Return the (x, y) coordinate for the center point of the cell that contains the specified text.  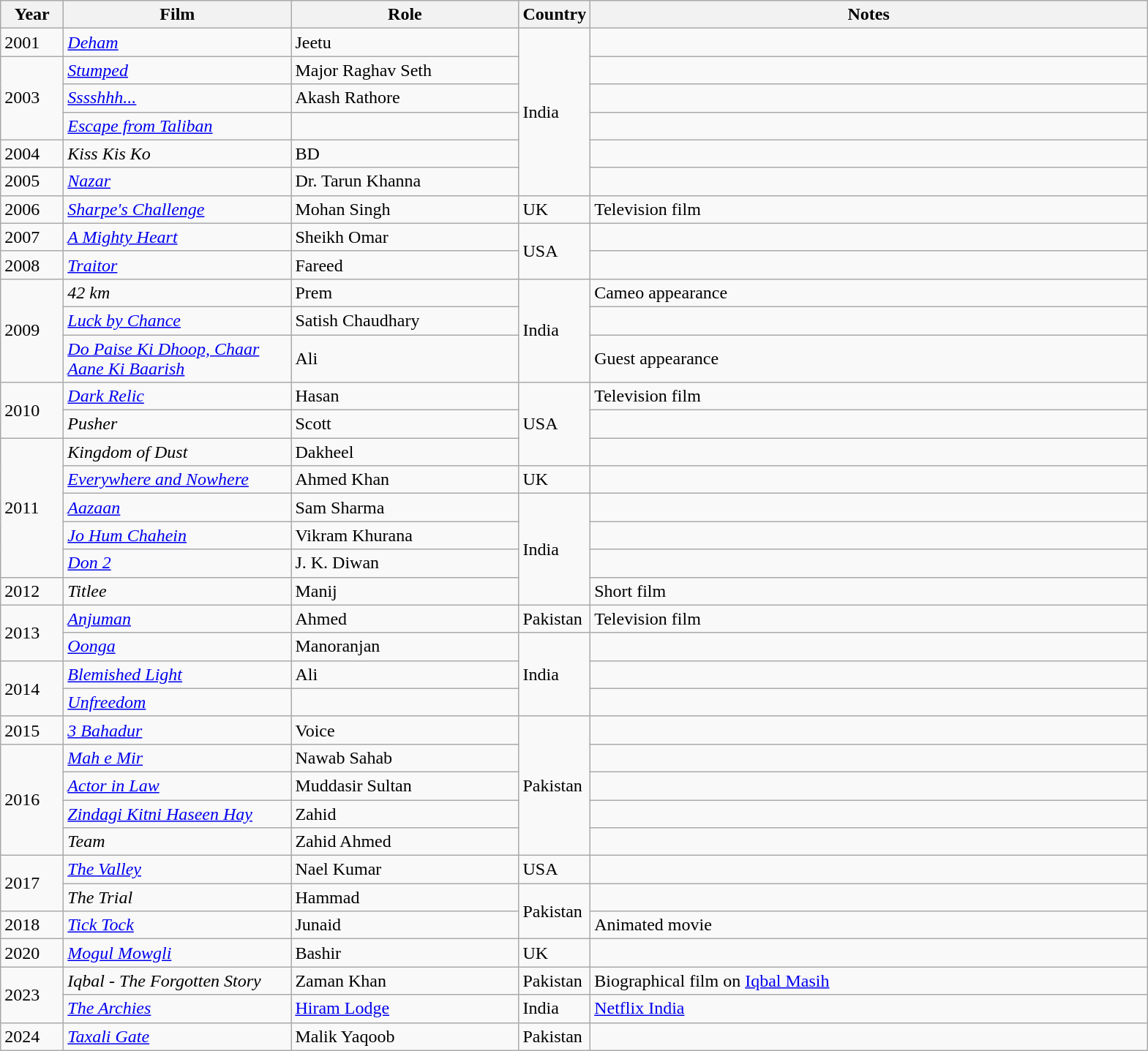
Cameo appearance (869, 293)
Short film (869, 591)
Zahid Ahmed (405, 842)
2011 (32, 508)
Stumped (177, 70)
Akash Rathore (405, 98)
Everywhere and Nowhere (177, 480)
Oonga (177, 647)
2010 (32, 410)
Vikram Khurana (405, 535)
Voice (405, 730)
Nazar (177, 181)
Mohan Singh (405, 209)
2014 (32, 688)
Role (405, 15)
Hammad (405, 897)
Iqbal - The Forgotten Story (177, 981)
Aazaan (177, 508)
The Trial (177, 897)
Ahmed (405, 619)
Ahmed Khan (405, 480)
2023 (32, 995)
Major Raghav Seth (405, 70)
Unfreedom (177, 702)
Mah e Mir (177, 758)
Kiss Kis Ko (177, 154)
Scott (405, 424)
2008 (32, 265)
2020 (32, 953)
2006 (32, 209)
Sheikh Omar (405, 237)
Jo Hum Chahein (177, 535)
Blemished Light (177, 674)
A Mighty Heart (177, 237)
Escape from Taliban (177, 126)
Year (32, 15)
Taxali Gate (177, 1036)
Dark Relic (177, 396)
The Valley (177, 870)
Sam Sharma (405, 508)
Fareed (405, 265)
Nawab Sahab (405, 758)
J. K. Diwan (405, 563)
Notes (869, 15)
2016 (32, 799)
BD (405, 154)
Kingdom of Dust (177, 452)
42 km (177, 293)
Dr. Tarun Khanna (405, 181)
Biographical film on Iqbal Masih (869, 981)
2012 (32, 591)
2001 (32, 42)
Sharpe's Challenge (177, 209)
2003 (32, 98)
Pusher (177, 424)
Jeetu (405, 42)
Dakheel (405, 452)
2024 (32, 1036)
Guest appearance (869, 358)
2004 (32, 154)
Traitor (177, 265)
Hasan (405, 396)
3 Bahadur (177, 730)
Tick Tock (177, 925)
2013 (32, 633)
Muddasir Sultan (405, 786)
Actor in Law (177, 786)
Team (177, 842)
Country (555, 15)
Prem (405, 293)
Sssshhh... (177, 98)
Zindagi Kitni Haseen Hay (177, 814)
Junaid (405, 925)
Manoranjan (405, 647)
2009 (32, 331)
Zaman Khan (405, 981)
The Archies (177, 1009)
Hiram Lodge (405, 1009)
Zahid (405, 814)
2017 (32, 884)
Animated movie (869, 925)
Titlee (177, 591)
Malik Yaqoob (405, 1036)
Nael Kumar (405, 870)
Bashir (405, 953)
Mogul Mowgli (177, 953)
Netflix India (869, 1009)
2015 (32, 730)
2018 (32, 925)
Luck by Chance (177, 320)
Satish Chaudhary (405, 320)
2005 (32, 181)
2007 (32, 237)
Manij (405, 591)
Do Paise Ki Dhoop, Chaar Aane Ki Baarish (177, 358)
Anjuman (177, 619)
Deham (177, 42)
Don 2 (177, 563)
Film (177, 15)
